From the cell containing the given text, extract its center point as (x, y) coordinate. 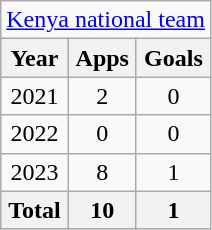
2021 (34, 96)
Total (34, 210)
2023 (34, 172)
2022 (34, 134)
10 (102, 210)
8 (102, 172)
Apps (102, 58)
Kenya national team (106, 20)
Year (34, 58)
2 (102, 96)
Goals (173, 58)
